From the cell containing the given text, extract its center point as [x, y] coordinate. 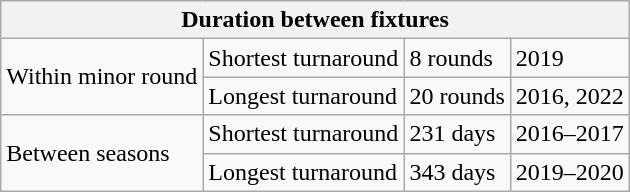
343 days [457, 172]
2016, 2022 [570, 96]
Duration between fixtures [316, 20]
20 rounds [457, 96]
Within minor round [102, 77]
2019–2020 [570, 172]
231 days [457, 134]
2016–2017 [570, 134]
Between seasons [102, 153]
8 rounds [457, 58]
2019 [570, 58]
